Determine the [X, Y] coordinate at the center of the cell enclosing the given text.  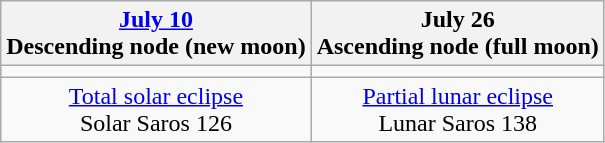
Partial lunar eclipseLunar Saros 138 [458, 110]
July 10Descending node (new moon) [156, 34]
Total solar eclipseSolar Saros 126 [156, 110]
July 26Ascending node (full moon) [458, 34]
